Determine the [x, y] coordinate at the center of the cell enclosing the given text.  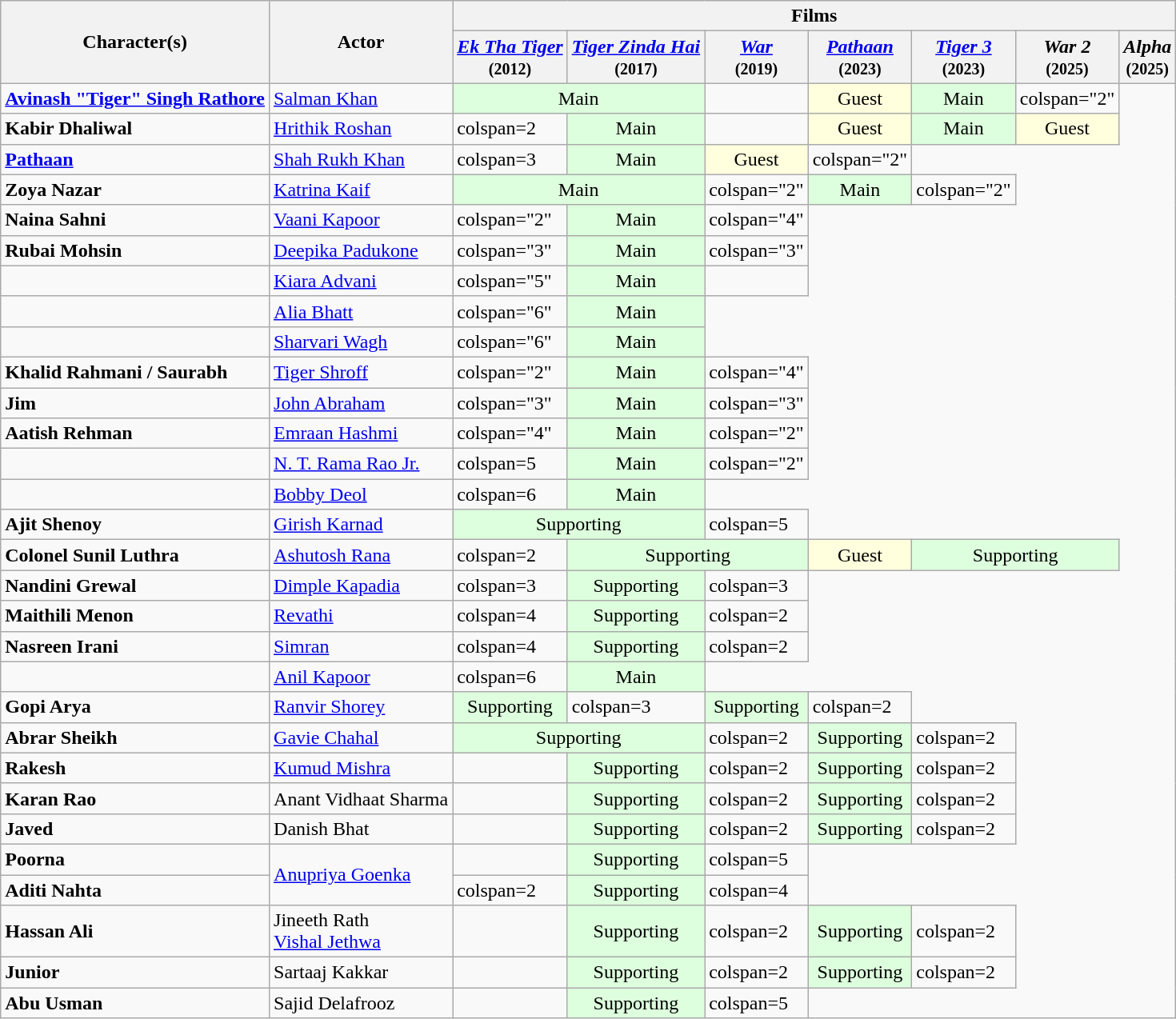
Aditi Nahta [135, 890]
Ranvir Shorey [362, 707]
Pathaan [135, 159]
War 2(2025) [1067, 58]
Zoya Nazar [135, 190]
Hassan Ali [135, 931]
Gavie Chahal [362, 737]
Kumud Mishra [362, 768]
Karan Rao [135, 798]
Hrithik Roshan [362, 129]
Anupriya Goenka [362, 874]
Rubai Mohsin [135, 250]
Tiger Shroff [362, 372]
Avinash "Tiger" Singh Rathore [135, 98]
Tiger 3(2023) [964, 58]
Rakesh [135, 768]
Actor [362, 42]
Danish Bhat [362, 829]
colspan="5" [510, 281]
Salman Khan [362, 98]
Tiger Zinda Hai(2017) [636, 58]
Sharvari Wagh [362, 342]
Sajid Delafrooz [362, 1003]
Khalid Rahmani / Saurabh [135, 372]
N. T. Rama Rao Jr. [362, 464]
Nasreen Irani [135, 646]
Alia Bhatt [362, 311]
Kiara Advani [362, 281]
Aatish Rehman [135, 434]
Abu Usman [135, 1003]
Anant Vidhaat Sharma [362, 798]
Junior [135, 973]
Anil Kapoor [362, 677]
John Abraham [362, 402]
Bobby Deol [362, 494]
Ek Tha Tiger(2012) [510, 58]
Vaani Kapoor [362, 220]
Abrar Sheikh [135, 737]
Films [814, 16]
Dimple Kapadia [362, 585]
Girish Karnad [362, 525]
Kabir Dhaliwal [135, 129]
Deepika Padukone [362, 250]
Pathaan(2023) [860, 58]
Gopi Arya [135, 707]
Nandini Grewal [135, 585]
Maithili Menon [135, 616]
Sartaaj Kakkar [362, 973]
Emraan Hashmi [362, 434]
Naina Sahni [135, 220]
Ashutosh Rana [362, 555]
Alpha(2025) [1147, 58]
Colonel Sunil Luthra [135, 555]
Simran [362, 646]
Javed [135, 829]
Katrina Kaif [362, 190]
Revathi [362, 616]
Poorna [135, 859]
Ajit Shenoy [135, 525]
Shah Rukh Khan [362, 159]
Jineeth RathVishal Jethwa [362, 931]
Jim [135, 402]
War(2019) [757, 58]
Character(s) [135, 42]
